Return the (x, y) coordinate for the center point of the cell that contains the specified text.  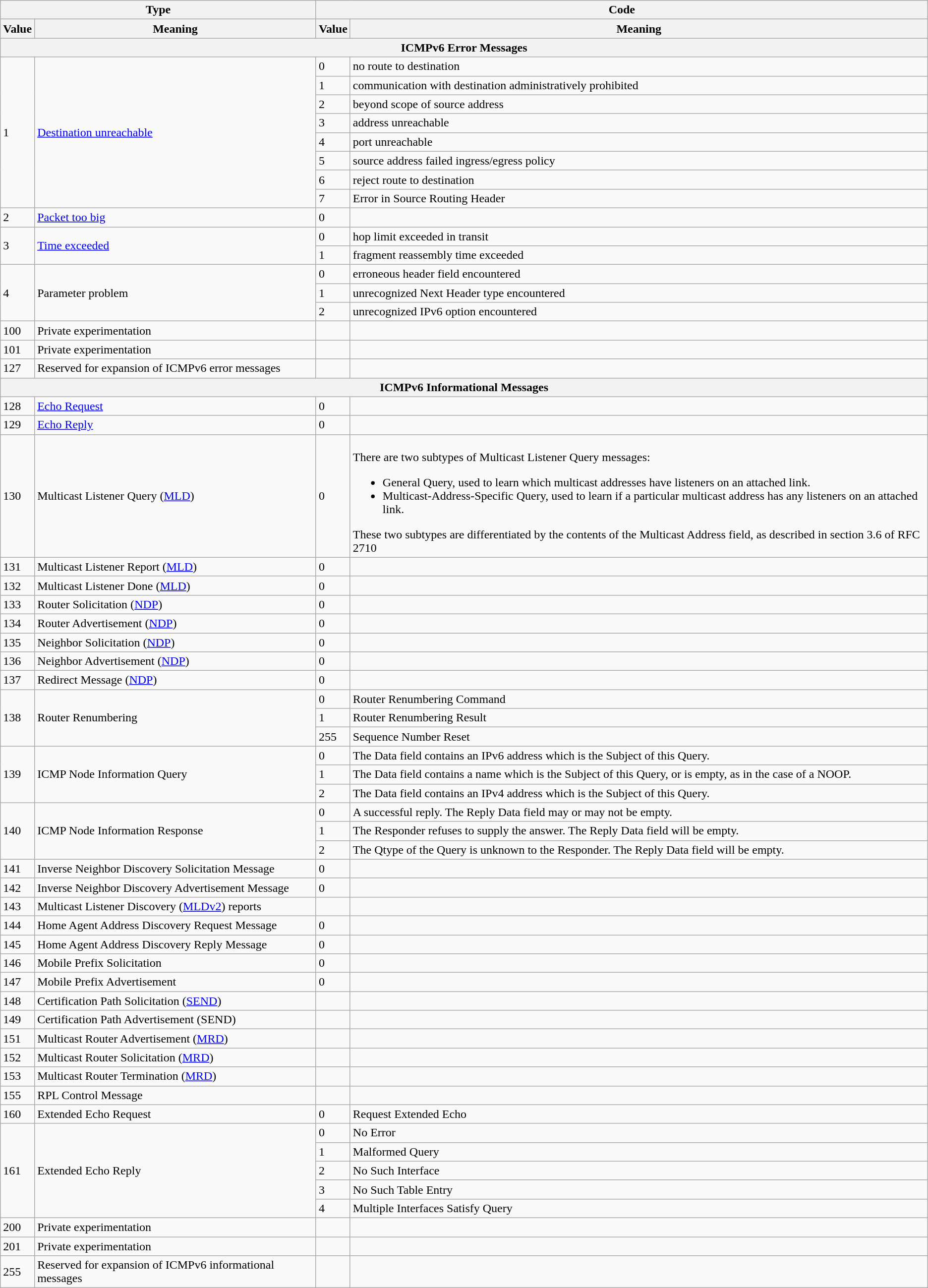
Router Renumbering (175, 718)
no route to destination (638, 66)
Inverse Neighbor Discovery Advertisement Message (175, 887)
Multicast Listener Query (MLD) (175, 496)
Multicast Listener Done (MLD) (175, 585)
Certification Path Solicitation (SEND) (175, 1001)
140 (18, 831)
137 (18, 680)
147 (18, 982)
135 (18, 642)
Extended Echo Request (175, 1114)
139 (18, 774)
Home Agent Address Discovery Request Message (175, 925)
No Such Table Entry (638, 1189)
Redirect Message (NDP) (175, 680)
Multicast Listener Discovery (MLDv2) reports (175, 906)
Reserved for expansion of ICMPv6 error messages (175, 368)
Mobile Prefix Advertisement (175, 982)
The Responder refuses to supply the answer. The Reply Data field will be empty. (638, 831)
134 (18, 623)
148 (18, 1001)
152 (18, 1057)
Packet too big (175, 217)
Destination unreachable (175, 132)
151 (18, 1039)
145 (18, 944)
RPL Control Message (175, 1095)
ICMPv6 Informational Messages (464, 387)
fragment reassembly time exceeded (638, 255)
unrecognized Next Header type encountered (638, 293)
Code (622, 10)
128 (18, 406)
Multicast Listener Report (MLD) (175, 567)
Type (159, 10)
Router Solicitation (NDP) (175, 604)
149 (18, 1020)
133 (18, 604)
146 (18, 963)
No Error (638, 1133)
ICMP Node Information Query (175, 774)
beyond scope of source address (638, 104)
Echo Request (175, 406)
hop limit exceeded in transit (638, 236)
144 (18, 925)
The Qtype of the Query is unknown to the Responder. The Reply Data field will be empty. (638, 850)
Neighbor Solicitation (NDP) (175, 642)
127 (18, 368)
Echo Reply (175, 425)
Malformed Query (638, 1152)
5 (333, 161)
address unreachable (638, 123)
Extended Echo Reply (175, 1171)
A successful reply. The Reply Data field may or may not be empty. (638, 812)
7 (333, 198)
The Data field contains a name which is the Subject of this Query, or is empty, as in the case of a NOOP. (638, 774)
201 (18, 1246)
Inverse Neighbor Discovery Solicitation Message (175, 869)
142 (18, 887)
ICMP Node Information Response (175, 831)
Multicast Router Termination (MRD) (175, 1076)
101 (18, 350)
Multiple Interfaces Satisfy Query (638, 1208)
source address failed ingress/egress policy (638, 161)
Reserved for expansion of ICMPv6 informational messages (175, 1272)
No Such Interface (638, 1171)
141 (18, 869)
160 (18, 1114)
6 (333, 179)
Time exceeded (175, 246)
153 (18, 1076)
reject route to destination (638, 179)
136 (18, 661)
Multicast Router Advertisement (MRD) (175, 1039)
ICMPv6 Error Messages (464, 48)
130 (18, 496)
138 (18, 718)
erroneous header field encountered (638, 274)
unrecognized IPv6 option encountered (638, 312)
Error in Source Routing Header (638, 198)
Router Renumbering Result (638, 718)
The Data field contains an IPv4 address which is the Subject of this Query. (638, 793)
161 (18, 1171)
The Data field contains an IPv6 address which is the Subject of this Query. (638, 756)
Mobile Prefix Solicitation (175, 963)
200 (18, 1227)
Multicast Router Solicitation (MRD) (175, 1057)
Parameter problem (175, 293)
131 (18, 567)
port unreachable (638, 142)
Neighbor Advertisement (NDP) (175, 661)
Certification Path Advertisement (SEND) (175, 1020)
132 (18, 585)
Router Renumbering Command (638, 699)
100 (18, 331)
129 (18, 425)
communication with destination administratively prohibited (638, 85)
Home Agent Address Discovery Reply Message (175, 944)
Request Extended Echo (638, 1114)
143 (18, 906)
Sequence Number Reset (638, 737)
155 (18, 1095)
Router Advertisement (NDP) (175, 623)
